Identify which cell holds the provided text, then report its (x, y) central coordinate. 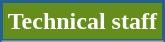
Technical staff (83, 22)
